Pinpoint the cell where the given text exists, returning its [x, y] midpoint coordinate. 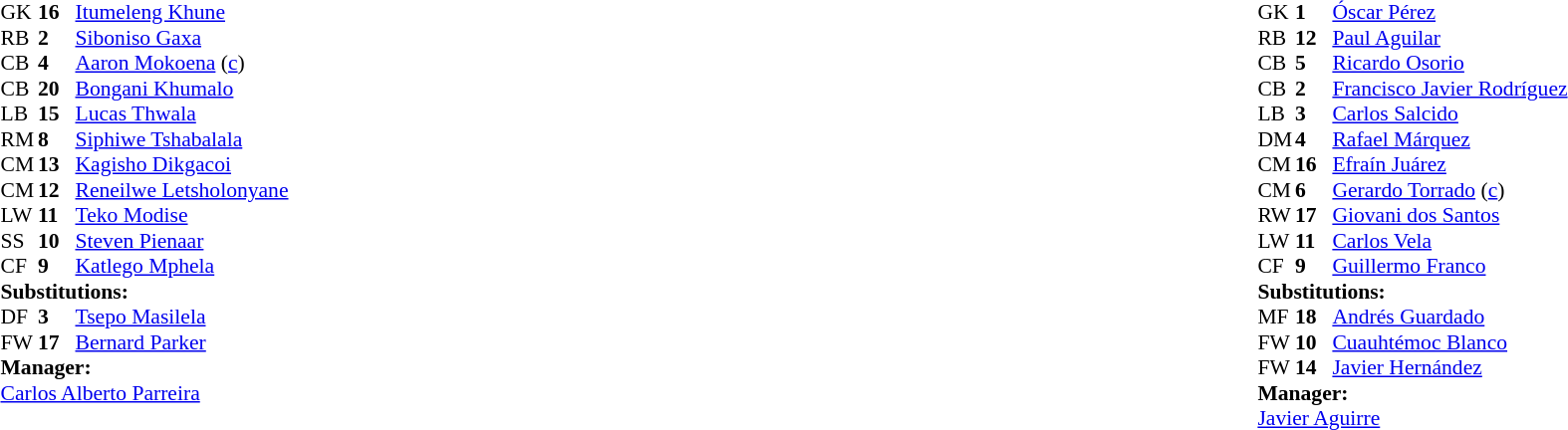
Gerardo Torrado (c) [1449, 190]
Lucas Thwala [182, 114]
5 [1314, 63]
Carlos Salcido [1449, 114]
Carlos Alberto Parreira [143, 393]
Francisco Javier Rodríguez [1449, 89]
15 [57, 114]
Siphiwe Tshabalala [182, 139]
Andrés Guardado [1449, 318]
6 [1314, 190]
Paul Aguilar [1449, 38]
18 [1314, 318]
Steven Pienaar [182, 241]
Katlego Mphela [182, 266]
Óscar Pérez [1449, 13]
RW [1276, 216]
13 [57, 164]
Reneilwe Letsholonyane [182, 190]
8 [57, 139]
Carlos Vela [1449, 241]
Siboniso Gaxa [182, 38]
Guillermo Franco [1449, 266]
Aaron Mokoena (c) [182, 63]
14 [1314, 367]
Teko Modise [182, 216]
Kagisho Dikgacoi [182, 164]
Bernard Parker [182, 342]
Javier Hernández [1449, 367]
Itumeleng Khune [182, 13]
RM [19, 139]
DF [19, 318]
Efraín Juárez [1449, 164]
Tsepo Masilela [182, 318]
Bongani Khumalo [182, 89]
20 [57, 89]
Ricardo Osorio [1449, 63]
SS [19, 241]
DM [1276, 139]
Cuauhtémoc Blanco [1449, 342]
MF [1276, 318]
Rafael Márquez [1449, 139]
Giovani dos Santos [1449, 216]
1 [1314, 13]
